Capture the cell that displays the provided text and extract its (x, y) central coordinate. 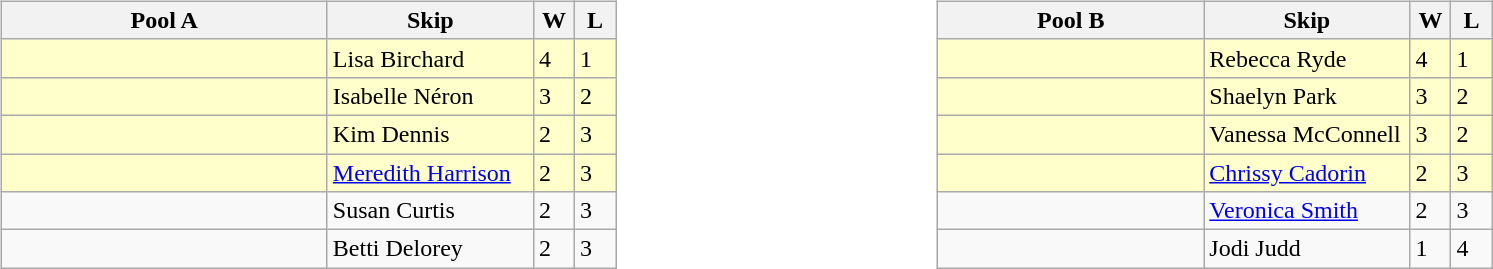
Chrissy Cadorin (1307, 173)
Susan Curtis (430, 211)
Meredith Harrison (430, 173)
Rebecca Ryde (1307, 58)
Pool A (164, 20)
Shaelyn Park (1307, 96)
Veronica Smith (1307, 211)
Vanessa McConnell (1307, 134)
Jodi Judd (1307, 249)
Lisa Birchard (430, 58)
Kim Dennis (430, 134)
Isabelle Néron (430, 96)
Betti Delorey (430, 249)
Pool B (1071, 20)
